Pinpoint the cell where the given text exists, returning its (X, Y) midpoint coordinate. 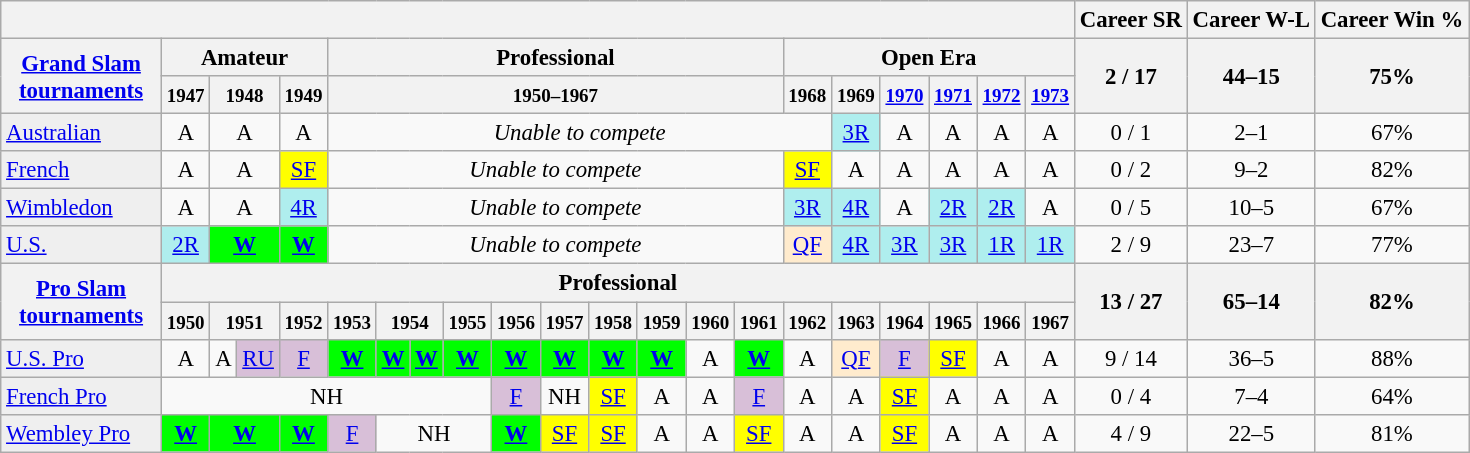
1955 (468, 321)
0 / 5 (1130, 208)
Pro Slam tournaments (82, 302)
1947 (186, 95)
9–2 (1251, 170)
1961 (758, 321)
1971 (954, 95)
1973 (1050, 95)
1960 (710, 321)
2–1 (1251, 133)
U.S. (82, 245)
1959 (662, 321)
4 / 9 (1130, 433)
French Pro (82, 396)
75% (1392, 76)
1950 (186, 321)
1954 (410, 321)
1972 (1002, 95)
1965 (954, 321)
2 / 9 (1130, 245)
7–4 (1251, 396)
1966 (1002, 321)
Career SR (1130, 20)
0 / 1 (1130, 133)
Wembley Pro (82, 433)
Open Era (928, 58)
23–7 (1251, 245)
13 / 27 (1130, 302)
1963 (856, 321)
Australian (82, 133)
2 / 17 (1130, 76)
1968 (808, 95)
Career Win % (1392, 20)
Career W-L (1251, 20)
1957 (564, 321)
1953 (352, 321)
22–5 (1251, 433)
77% (1392, 245)
36–5 (1251, 358)
1952 (304, 321)
64% (1392, 396)
U.S. Pro (82, 358)
1967 (1050, 321)
1951 (244, 321)
9 / 14 (1130, 358)
Wimbledon (82, 208)
0 / 4 (1130, 396)
0 / 2 (1130, 170)
1964 (904, 321)
10–5 (1251, 208)
1970 (904, 95)
French (82, 170)
1962 (808, 321)
88% (1392, 358)
Grand Slam tournaments (82, 76)
1969 (856, 95)
1949 (304, 95)
1948 (244, 95)
44–15 (1251, 76)
Amateur (244, 58)
1958 (614, 321)
65–14 (1251, 302)
1956 (516, 321)
81% (1392, 433)
RU (258, 358)
1950–1967 (556, 95)
